Determine the [X, Y] coordinate at the center of the cell enclosing the given text.  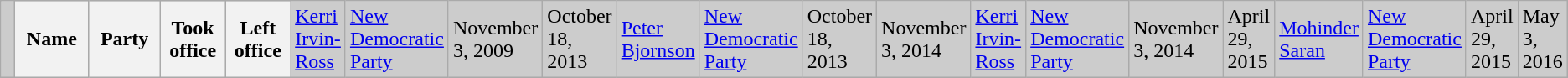
Name [52, 39]
May 3, 2016 [1543, 39]
Left office [258, 39]
November 3, 2009 [495, 39]
Took office [193, 39]
Peter Bjornson [658, 39]
Mohinder Saran [1319, 39]
Party [124, 39]
